Capture the cell that displays the provided text and extract its (x, y) central coordinate. 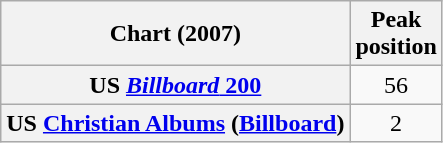
US Christian Albums (Billboard) (176, 123)
56 (396, 85)
Chart (2007) (176, 34)
Peakposition (396, 34)
US Billboard 200 (176, 85)
2 (396, 123)
